For the text-containing cell, return its midpoint in [x, y] coordinate format. 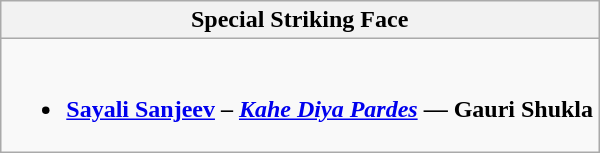
Special Striking Face [300, 20]
Sayali Sanjeev – Kahe Diya Pardes — Gauri Shukla [300, 96]
